Find where the given text appears and provide that cell's center as [x, y] coordinate. 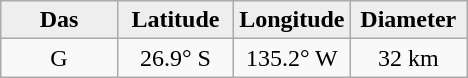
Das [59, 20]
Longitude [292, 20]
32 km [408, 58]
G [59, 58]
26.9° S [175, 58]
Diameter [408, 20]
135.2° W [292, 58]
Latitude [175, 20]
